Identify which cell holds the provided text, then report its (X, Y) central coordinate. 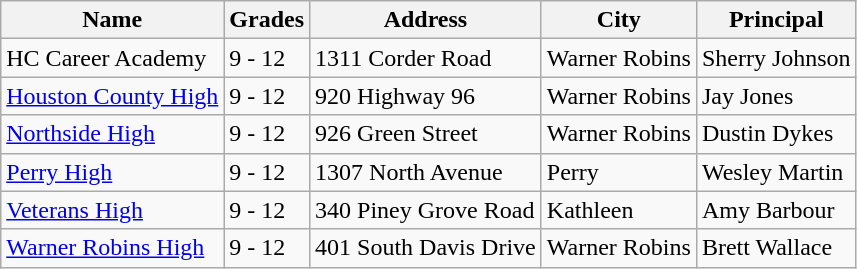
Grades (267, 20)
Sherry Johnson (776, 58)
Brett Wallace (776, 248)
Dustin Dykes (776, 134)
HC Career Academy (112, 58)
1311 Corder Road (426, 58)
Jay Jones (776, 96)
401 South Davis Drive (426, 248)
1307 North Avenue (426, 172)
920 Highway 96 (426, 96)
926 Green Street (426, 134)
Amy Barbour (776, 210)
Northside High (112, 134)
340 Piney Grove Road (426, 210)
Name (112, 20)
Kathleen (618, 210)
Veterans High (112, 210)
Warner Robins High (112, 248)
Principal (776, 20)
Perry (618, 172)
City (618, 20)
Houston County High (112, 96)
Perry High (112, 172)
Wesley Martin (776, 172)
Address (426, 20)
